For the text-containing cell, return its midpoint in [x, y] coordinate format. 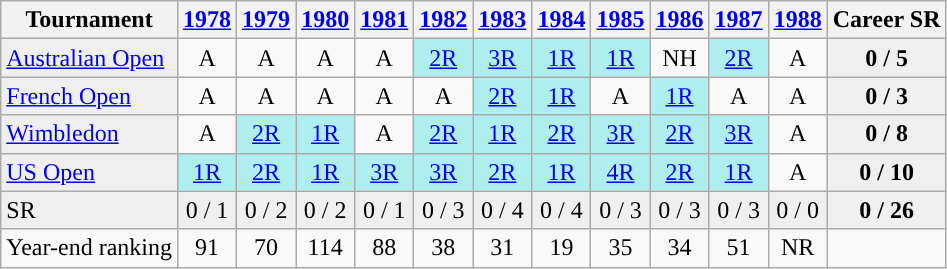
1984 [562, 20]
NH [680, 58]
1988 [798, 20]
70 [266, 248]
114 [326, 248]
19 [562, 248]
Career SR [886, 20]
Wimbledon [90, 134]
NR [798, 248]
Year-end ranking [90, 248]
0 / 10 [886, 172]
34 [680, 248]
1983 [502, 20]
0 / 0 [798, 210]
French Open [90, 96]
4R [620, 172]
88 [384, 248]
1985 [620, 20]
91 [208, 248]
31 [502, 248]
1981 [384, 20]
1982 [444, 20]
US Open [90, 172]
38 [444, 248]
1986 [680, 20]
51 [738, 248]
0 / 5 [886, 58]
1980 [326, 20]
1979 [266, 20]
0 / 8 [886, 134]
Australian Open [90, 58]
Tournament [90, 20]
35 [620, 248]
SR [90, 210]
1987 [738, 20]
0 / 26 [886, 210]
1978 [208, 20]
